For the text-containing cell, return its midpoint in (x, y) coordinate format. 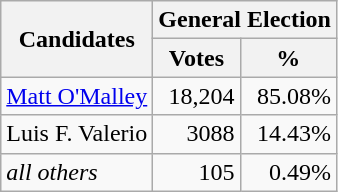
Matt O'Malley (77, 96)
all others (77, 172)
% (288, 58)
General Election (245, 20)
Luis F. Valerio (77, 134)
Votes (196, 58)
105 (196, 172)
3088 (196, 134)
85.08% (288, 96)
0.49% (288, 172)
Candidates (77, 39)
14.43% (288, 134)
18,204 (196, 96)
